Locate the cell with the specified text and output its (x, y) center coordinate. 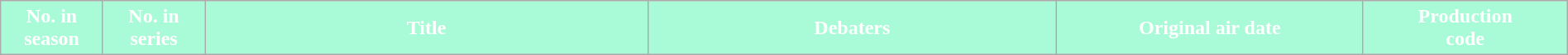
Productioncode (1465, 28)
Original air date (1209, 28)
Title (427, 28)
Debaters (852, 28)
No. inseason (52, 28)
No. inseries (154, 28)
